For the text-containing cell, return its midpoint in [X, Y] coordinate format. 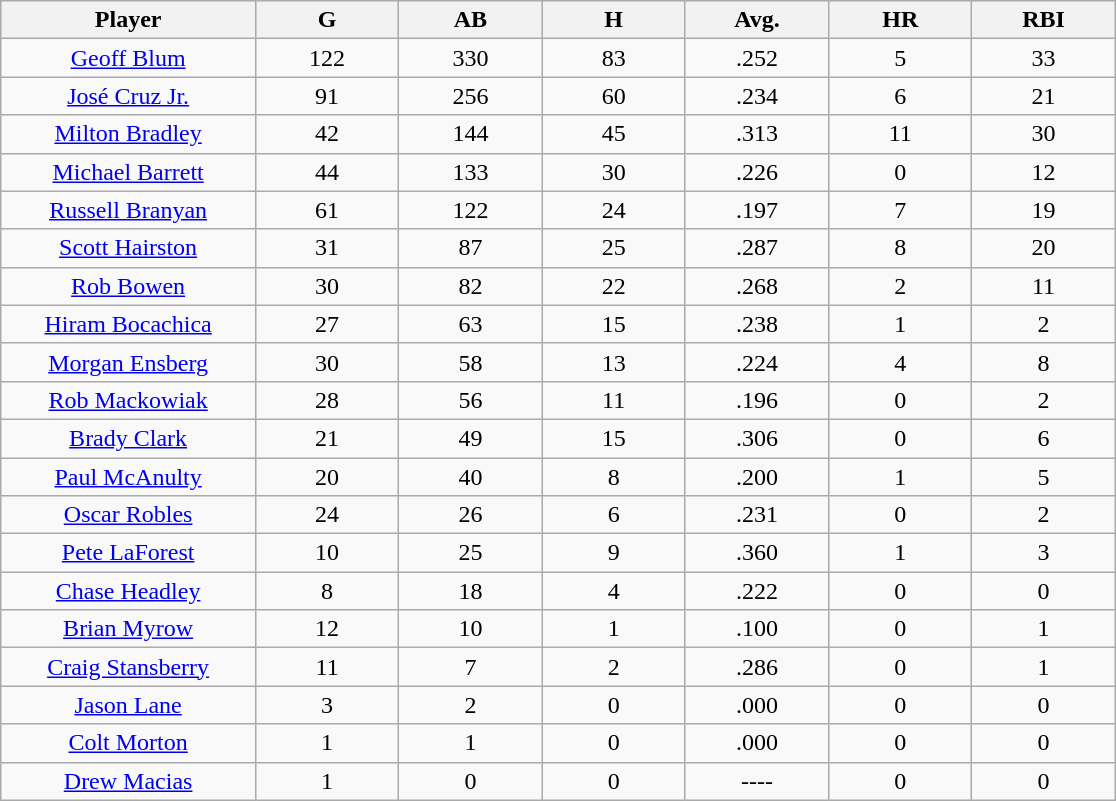
H [614, 20]
83 [614, 58]
60 [614, 96]
87 [470, 248]
.287 [756, 248]
45 [614, 134]
Oscar Robles [128, 515]
Scott Hairston [128, 248]
.226 [756, 172]
Russell Branyan [128, 210]
AB [470, 20]
33 [1044, 58]
Drew Macias [128, 781]
133 [470, 172]
Rob Mackowiak [128, 400]
Colt Morton [128, 743]
José Cruz Jr. [128, 96]
Pete LaForest [128, 553]
HR [900, 20]
26 [470, 515]
22 [614, 286]
.222 [756, 591]
Jason Lane [128, 705]
56 [470, 400]
.268 [756, 286]
27 [326, 324]
9 [614, 553]
63 [470, 324]
G [326, 20]
31 [326, 248]
Morgan Ensberg [128, 362]
.313 [756, 134]
Milton Bradley [128, 134]
.360 [756, 553]
RBI [1044, 20]
Rob Bowen [128, 286]
58 [470, 362]
Avg. [756, 20]
.234 [756, 96]
.238 [756, 324]
.200 [756, 477]
18 [470, 591]
.252 [756, 58]
330 [470, 58]
42 [326, 134]
28 [326, 400]
---- [756, 781]
Brian Myrow [128, 629]
.100 [756, 629]
256 [470, 96]
19 [1044, 210]
49 [470, 438]
82 [470, 286]
.231 [756, 515]
.196 [756, 400]
Chase Headley [128, 591]
Brady Clark [128, 438]
13 [614, 362]
61 [326, 210]
Player [128, 20]
.224 [756, 362]
Geoff Blum [128, 58]
.197 [756, 210]
40 [470, 477]
.306 [756, 438]
.286 [756, 667]
144 [470, 134]
Craig Stansberry [128, 667]
Hiram Bocachica [128, 324]
Michael Barrett [128, 172]
Paul McAnulty [128, 477]
91 [326, 96]
44 [326, 172]
